Pinpoint the cell where the given text exists, returning its (X, Y) midpoint coordinate. 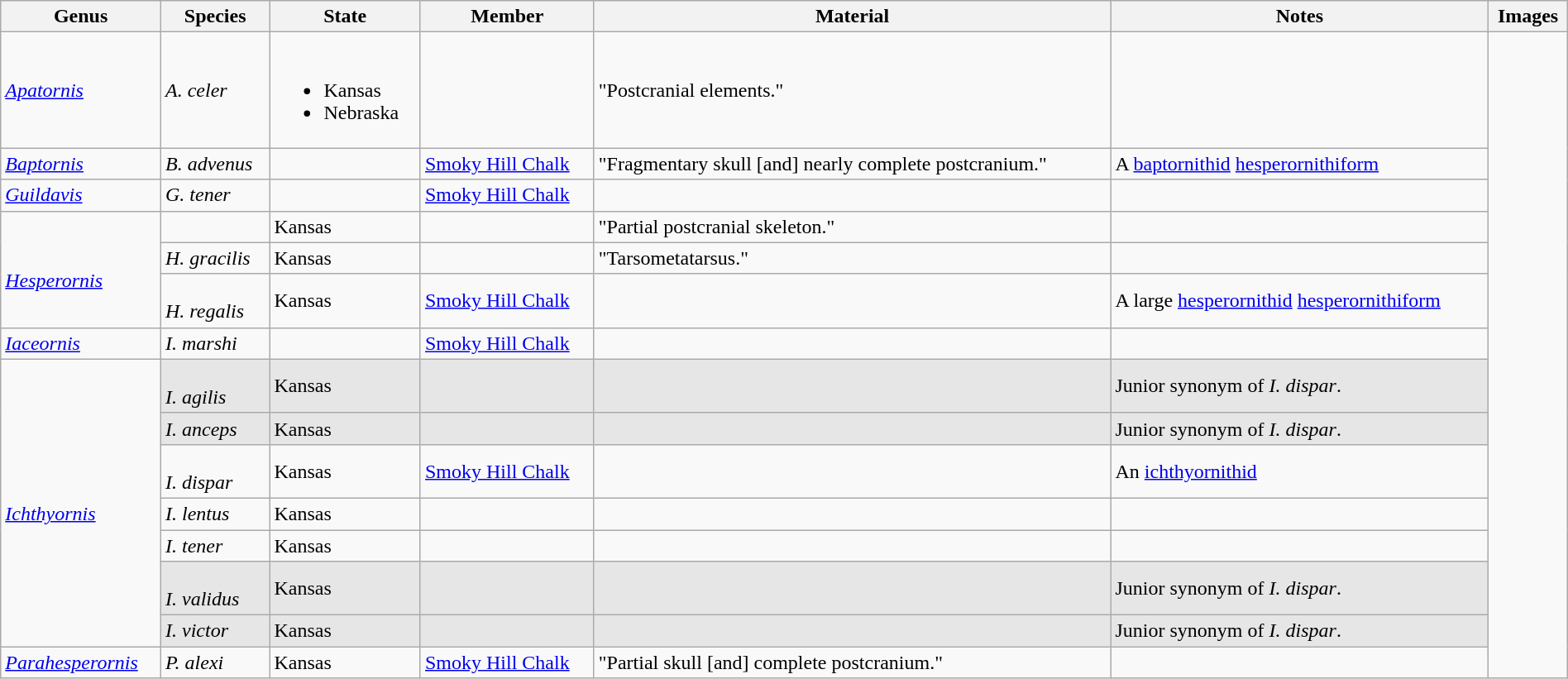
Parahesperornis (81, 662)
"Tarsometatarsus." (852, 258)
I. lentus (215, 514)
Member (507, 17)
A large hesperornithid hesperornithiform (1300, 301)
KansasNebraska (346, 90)
I. agilis (215, 385)
H. gracilis (215, 258)
State (346, 17)
Baptornis (81, 164)
"Postcranial elements." (852, 90)
Hesperornis (81, 270)
"Partial postcranial skeleton." (852, 227)
I. tener (215, 545)
I. dispar (215, 471)
An ichthyornithid (1300, 471)
P. alexi (215, 662)
I. marshi (215, 343)
A baptornithid hesperornithiform (1300, 164)
"Fragmentary skull [and] nearly complete postcranium." (852, 164)
Notes (1300, 17)
Images (1528, 17)
Material (852, 17)
Species (215, 17)
Guildavis (81, 195)
Apatornis (81, 90)
Iaceornis (81, 343)
I. victor (215, 631)
I. anceps (215, 428)
A. celer (215, 90)
H. regalis (215, 301)
Ichthyornis (81, 503)
Genus (81, 17)
"Partial skull [and] complete postcranium." (852, 662)
I. validus (215, 589)
B. advenus (215, 164)
G. tener (215, 195)
